Search for the cell housing the specified text and yield its (x, y) center coordinate. 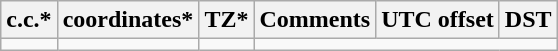
Comments (315, 20)
TZ* (226, 20)
UTC offset (438, 20)
coordinates* (128, 20)
DST (528, 20)
c.c.* (29, 20)
